For the text-containing cell, return its midpoint in (X, Y) coordinate format. 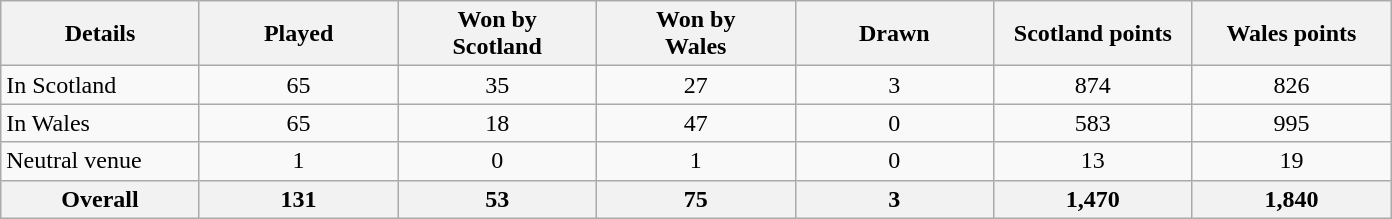
18 (498, 123)
19 (1292, 161)
583 (1094, 123)
Scotland points (1094, 34)
In Wales (100, 123)
826 (1292, 85)
35 (498, 85)
Wales points (1292, 34)
1,470 (1094, 199)
Neutral venue (100, 161)
In Scotland (100, 85)
47 (696, 123)
Drawn (894, 34)
Played (298, 34)
874 (1094, 85)
53 (498, 199)
27 (696, 85)
1,840 (1292, 199)
Won byScotland (498, 34)
Overall (100, 199)
75 (696, 199)
995 (1292, 123)
131 (298, 199)
Won byWales (696, 34)
13 (1094, 161)
Details (100, 34)
